Extract the [X, Y] coordinate from the center of the cell holding the provided text.  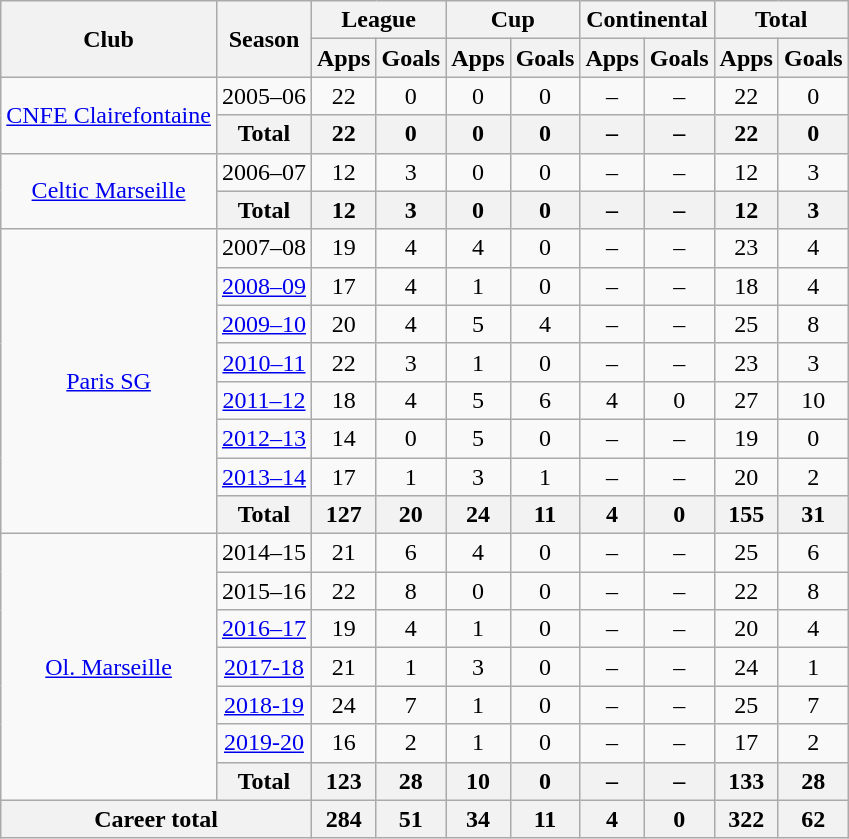
2009–10 [264, 324]
34 [478, 819]
16 [344, 743]
2005–06 [264, 96]
31 [813, 515]
127 [344, 515]
Season [264, 39]
2017-18 [264, 667]
Club [109, 39]
322 [746, 819]
Ol. Marseille [109, 667]
2013–14 [264, 477]
2019-20 [264, 743]
284 [344, 819]
League [379, 20]
2018-19 [264, 705]
2012–13 [264, 438]
2007–08 [264, 248]
2006–07 [264, 172]
Continental [647, 20]
Paris SG [109, 381]
123 [344, 781]
2014–15 [264, 553]
51 [411, 819]
Cup [513, 20]
2010–11 [264, 362]
2015–16 [264, 591]
62 [813, 819]
Career total [156, 819]
2008–09 [264, 286]
CNFE Clairefontaine [109, 115]
133 [746, 781]
2016–17 [264, 629]
27 [746, 400]
2011–12 [264, 400]
Celtic Marseille [109, 191]
14 [344, 438]
155 [746, 515]
